Determine the [x, y] coordinate at the center of the cell enclosing the given text.  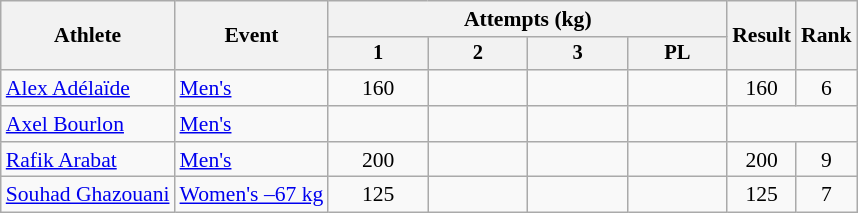
3 [578, 54]
Souhad Ghazouani [88, 195]
6 [826, 88]
Event [252, 36]
Axel Bourlon [88, 124]
1 [378, 54]
2 [478, 54]
Result [762, 36]
Athlete [88, 36]
Attempts (kg) [528, 19]
Women's –67 kg [252, 195]
7 [826, 195]
Rank [826, 36]
Alex Adélaïde [88, 88]
9 [826, 160]
Rafik Arabat [88, 160]
PL [677, 54]
